Search for the cell housing the specified text and yield its [X, Y] center coordinate. 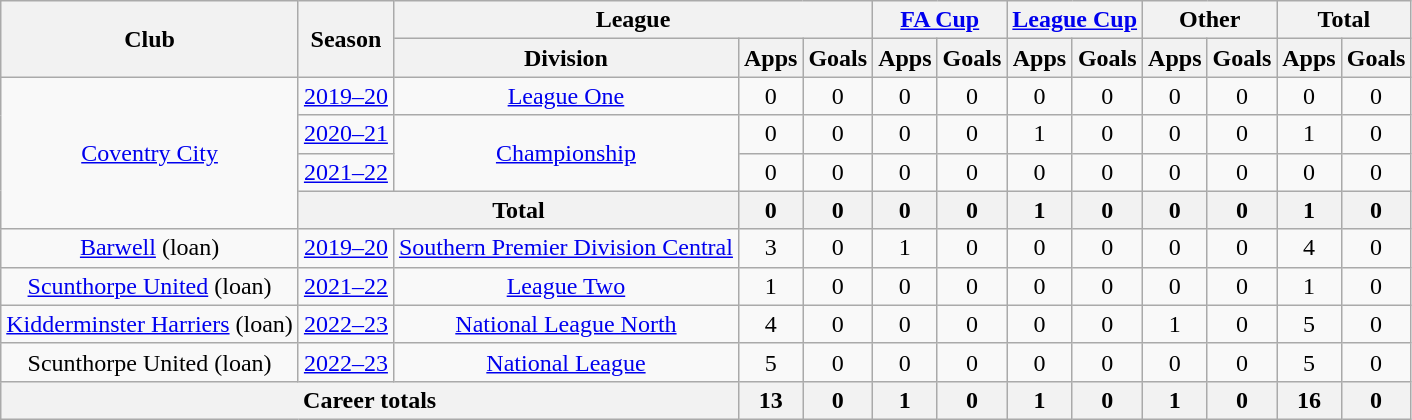
Season [346, 39]
Championship [566, 153]
National League [566, 362]
Southern Premier Division Central [566, 248]
Barwell (loan) [150, 248]
Coventry City [150, 153]
Division [566, 58]
League Two [566, 286]
Kidderminster Harriers (loan) [150, 324]
3 [770, 248]
League Cup [1075, 20]
League One [566, 96]
Other [1210, 20]
National League North [566, 324]
Club [150, 39]
FA Cup [940, 20]
Career totals [370, 400]
League [632, 20]
2020–21 [346, 134]
13 [770, 400]
16 [1309, 400]
